Extract the [x, y] coordinate from the center of the cell holding the provided text.  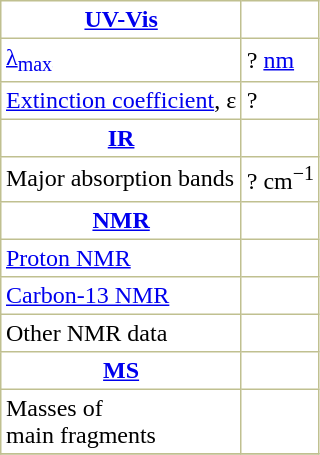
Masses of main fragments [122, 421]
λmax [122, 60]
Proton NMR [122, 258]
? [280, 101]
MS [122, 370]
Major absorption bands [122, 179]
NMR [122, 220]
? nm [280, 60]
? cm−1 [280, 179]
Carbon-13 NMR [122, 295]
UV-Vis [122, 20]
IR [122, 139]
Extinction coefficient, ε [122, 101]
Other NMR data [122, 333]
